Find where the given text appears and provide that cell's center as (X, Y) coordinate. 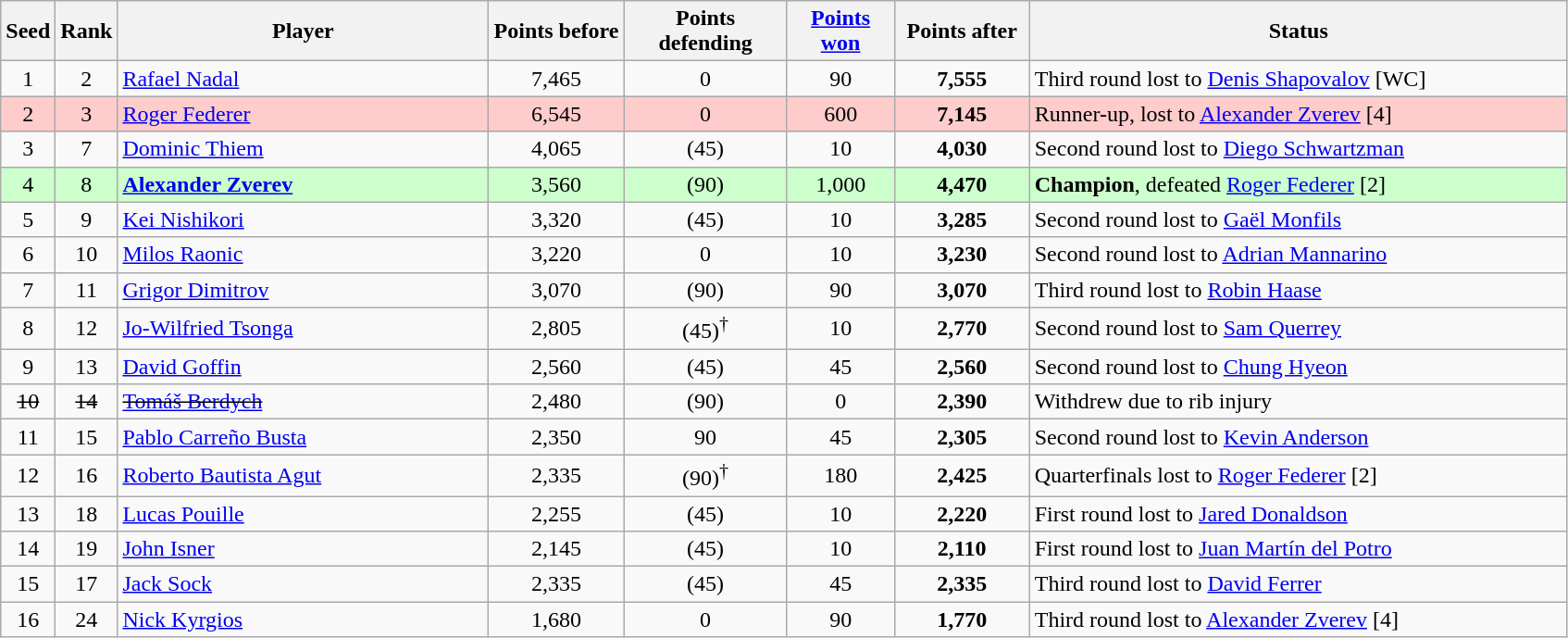
Points defending (705, 31)
2,305 (962, 437)
3,230 (962, 255)
Withdrew due to rib injury (1298, 402)
Pablo Carreño Busta (304, 437)
2,805 (556, 328)
2,220 (962, 514)
2,770 (962, 328)
Roberto Bautista Agut (304, 476)
Status (1298, 31)
Rafael Nadal (304, 79)
(90)† (705, 476)
Points before (556, 31)
Points won (840, 31)
Second round lost to Gaël Monfils (1298, 219)
Tomáš Berdych (304, 402)
Lucas Pouille (304, 514)
Third round lost to David Ferrer (1298, 584)
Seed (28, 31)
Milos Raonic (304, 255)
6 (28, 255)
4,470 (962, 184)
Roger Federer (304, 114)
1,000 (840, 184)
Third round lost to Alexander Zverev [4] (1298, 619)
2,145 (556, 549)
2,255 (556, 514)
Second round lost to Sam Querrey (1298, 328)
(45)† (705, 328)
David Goffin (304, 367)
600 (840, 114)
Grigor Dimitrov (304, 290)
7,465 (556, 79)
Runner-up, lost to Alexander Zverev [4] (1298, 114)
2,390 (962, 402)
Second round lost to Diego Schwartzman (1298, 149)
19 (87, 549)
3,220 (556, 255)
1,770 (962, 619)
24 (87, 619)
4,030 (962, 149)
First round lost to Juan Martín del Potro (1298, 549)
3,285 (962, 219)
4 (28, 184)
1 (28, 79)
3,320 (556, 219)
2,425 (962, 476)
2,480 (556, 402)
4,065 (556, 149)
Jo-Wilfried Tsonga (304, 328)
Jack Sock (304, 584)
First round lost to Jared Donaldson (1298, 514)
Second round lost to Kevin Anderson (1298, 437)
Rank (87, 31)
1,680 (556, 619)
Quarterfinals lost to Roger Federer [2] (1298, 476)
7,145 (962, 114)
Champion, defeated Roger Federer [2] (1298, 184)
Dominic Thiem (304, 149)
2,350 (556, 437)
18 (87, 514)
Points after (962, 31)
Second round lost to Chung Hyeon (1298, 367)
Alexander Zverev (304, 184)
7,555 (962, 79)
17 (87, 584)
Nick Kyrgios (304, 619)
Player (304, 31)
Kei Nishikori (304, 219)
5 (28, 219)
3,560 (556, 184)
Third round lost to Robin Haase (1298, 290)
180 (840, 476)
John Isner (304, 549)
Second round lost to Adrian Mannarino (1298, 255)
2,110 (962, 549)
Third round lost to Denis Shapovalov [WC] (1298, 79)
6,545 (556, 114)
